Locate the cell with the specified text and output its (x, y) center coordinate. 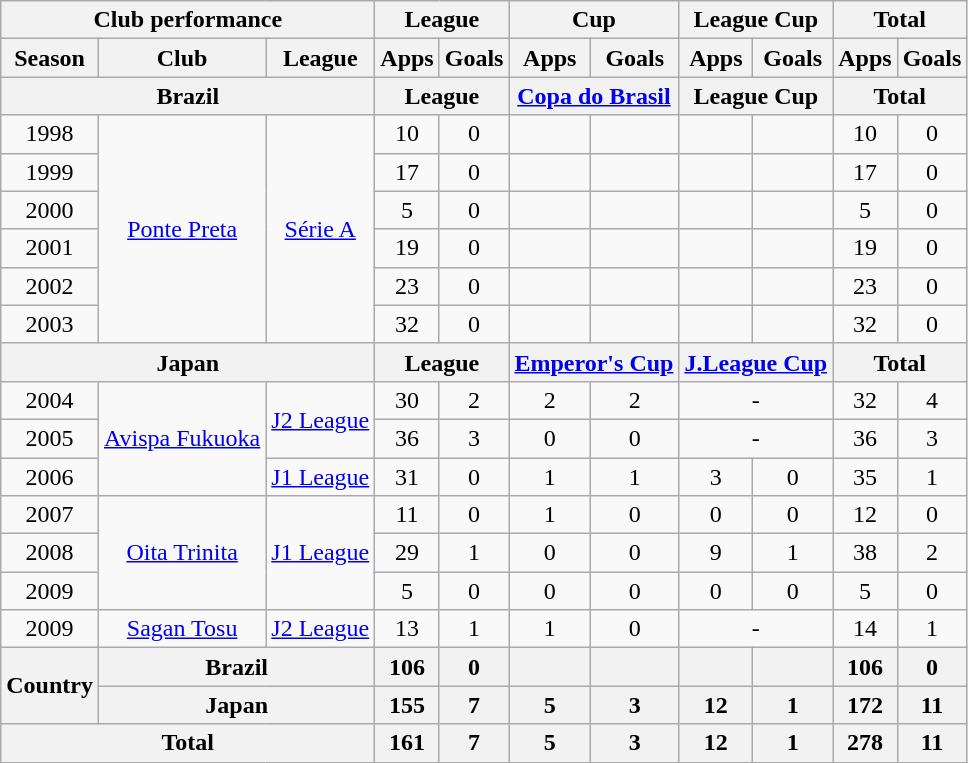
155 (407, 705)
2004 (50, 400)
2006 (50, 477)
30 (407, 400)
J.League Cup (756, 362)
Avispa Fukuoka (182, 438)
9 (716, 553)
38 (865, 553)
Cup (594, 20)
Série A (320, 229)
Emperor's Cup (594, 362)
2007 (50, 515)
2005 (50, 438)
Copa do Brasil (594, 96)
Country (50, 686)
2002 (50, 286)
Sagan Tosu (182, 629)
Oita Trinita (182, 553)
Season (50, 58)
1998 (50, 134)
14 (865, 629)
161 (407, 743)
1999 (50, 172)
2008 (50, 553)
Club (182, 58)
2000 (50, 210)
Club performance (188, 20)
35 (865, 477)
2003 (50, 324)
Ponte Preta (182, 229)
29 (407, 553)
278 (865, 743)
172 (865, 705)
2001 (50, 248)
31 (407, 477)
13 (407, 629)
4 (932, 400)
